Return (X, Y) of the center of cell containing provided text 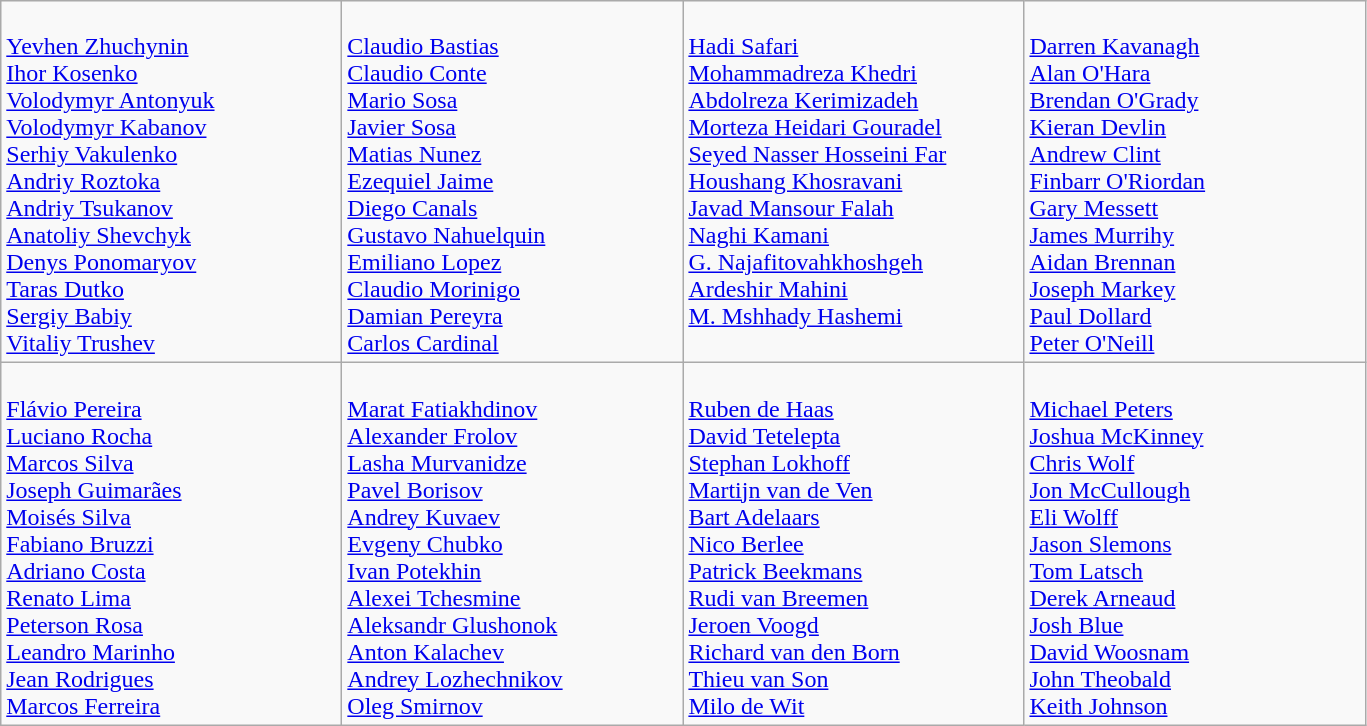
Michael PetersJoshua McKinneyChris WolfJon McCulloughEli WolffJason SlemonsTom LatschDerek ArneaudJosh BlueDavid WoosnamJohn TheobaldKeith Johnson (1194, 544)
